Output the (x, y) coordinate of the center of the cell containing the given text.  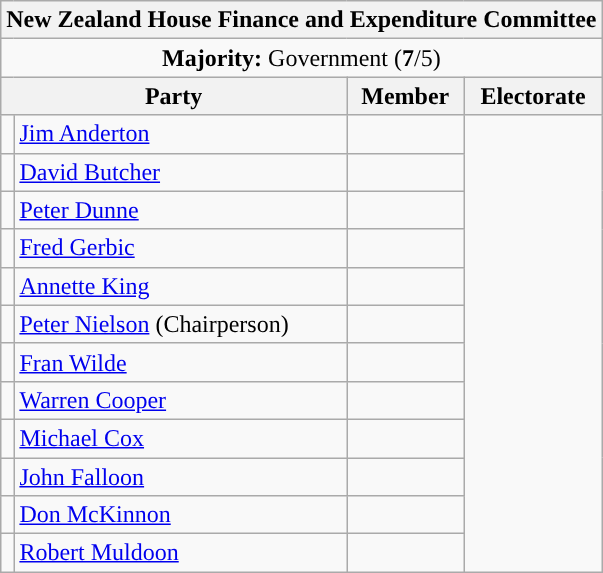
Fran Wilde (180, 362)
David Butcher (180, 172)
Member (404, 96)
Annette King (180, 286)
Electorate (533, 96)
Peter Dunne (180, 210)
Warren Cooper (180, 400)
Robert Muldoon (180, 553)
Peter Nielson (Chairperson) (180, 324)
John Falloon (180, 477)
Majority: Government (7/5) (302, 58)
Michael Cox (180, 438)
Jim Anderton (180, 134)
Don McKinnon (180, 515)
Fred Gerbic (180, 248)
New Zealand House Finance and Expenditure Committee (302, 20)
Party (174, 96)
